Capture the cell that displays the provided text and extract its (X, Y) central coordinate. 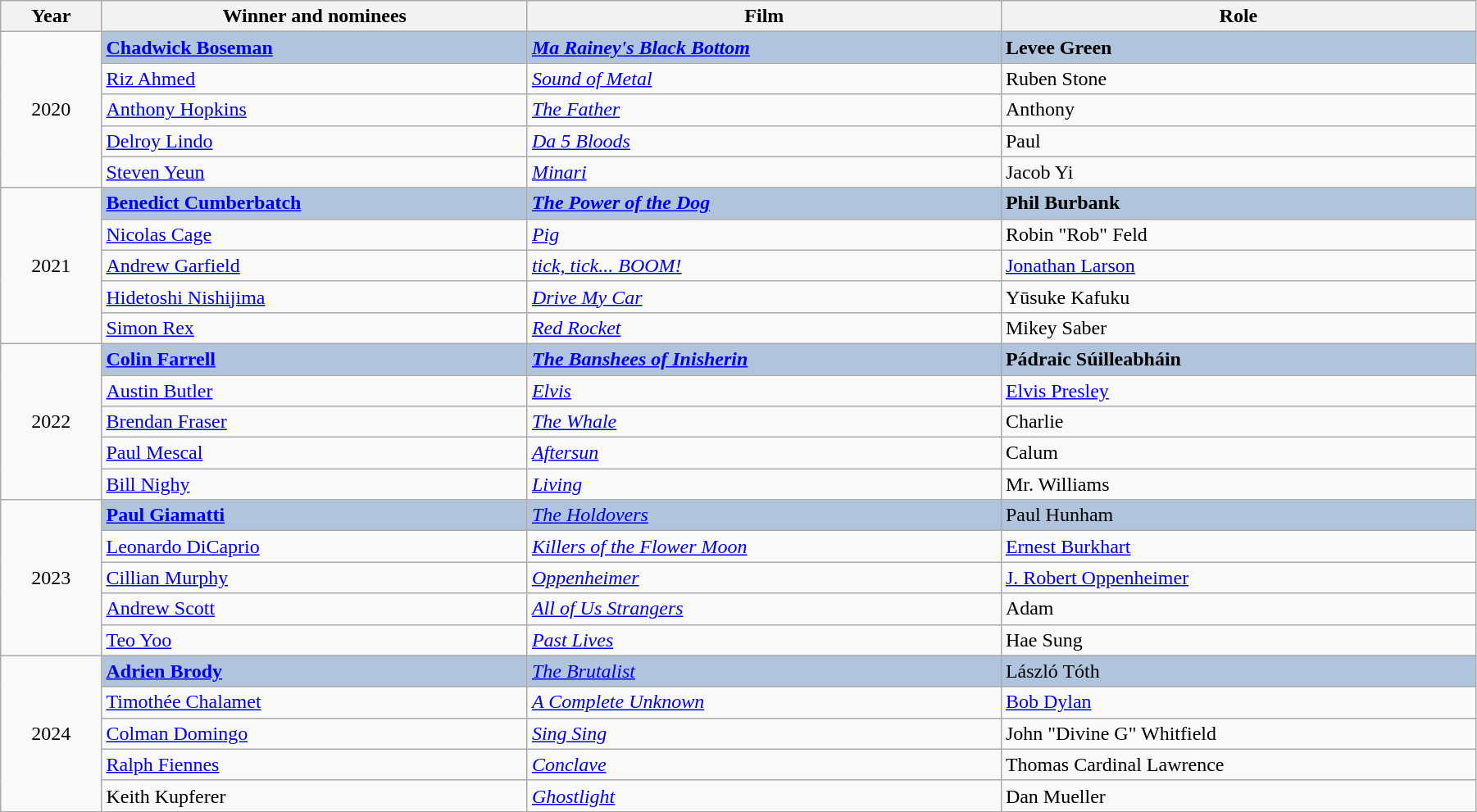
Colin Farrell (315, 359)
Timothée Chalamet (315, 702)
Levee Green (1238, 48)
Colman Domingo (315, 733)
Bob Dylan (1238, 702)
Anthony Hopkins (315, 110)
Oppenheimer (764, 578)
Jacob Yi (1238, 172)
Ernest Burkhart (1238, 547)
Simon Rex (315, 328)
Sing Sing (764, 733)
Andrew Garfield (315, 265)
Winner and nominees (315, 16)
Andrew Scott (315, 609)
Anthony (1238, 110)
Paul Mescal (315, 453)
A Complete Unknown (764, 702)
The Brutalist (764, 671)
Leonardo DiCaprio (315, 547)
Adrien Brody (315, 671)
Charlie (1238, 422)
Calum (1238, 453)
Red Rocket (764, 328)
Year (51, 16)
Elvis Presley (1238, 391)
Pádraic Súilleabháin (1238, 359)
Mr. Williams (1238, 484)
Keith Kupferer (315, 796)
Ghostlight (764, 796)
The Banshees of Inisherin (764, 359)
Paul Hunham (1238, 515)
Pig (764, 234)
The Whale (764, 422)
John "Divine G" Whitfield (1238, 733)
Past Lives (764, 640)
The Holdovers (764, 515)
Role (1238, 16)
Elvis (764, 391)
Aftersun (764, 453)
The Power of the Dog (764, 203)
Paul (1238, 141)
Jonathan Larson (1238, 265)
Riz Ahmed (315, 79)
Dan Mueller (1238, 796)
Thomas Cardinal Lawrence (1238, 764)
Living (764, 484)
Brendan Fraser (315, 422)
László Tóth (1238, 671)
2022 (51, 421)
Austin Butler (315, 391)
Hae Sung (1238, 640)
The Father (764, 110)
Adam (1238, 609)
Phil Burbank (1238, 203)
Film (764, 16)
tick, tick... BOOM! (764, 265)
2023 (51, 578)
Yūsuke Kafuku (1238, 297)
Teo Yoo (315, 640)
Nicolas Cage (315, 234)
Sound of Metal (764, 79)
2024 (51, 733)
All of Us Strangers (764, 609)
Delroy Lindo (315, 141)
Mikey Saber (1238, 328)
2021 (51, 265)
Cillian Murphy (315, 578)
Robin "Rob" Feld (1238, 234)
Conclave (764, 764)
Bill Nighy (315, 484)
Ruben Stone (1238, 79)
Ralph Fiennes (315, 764)
Benedict Cumberbatch (315, 203)
Da 5 Bloods (764, 141)
Steven Yeun (315, 172)
Ma Rainey's Black Bottom (764, 48)
Minari (764, 172)
J. Robert Oppenheimer (1238, 578)
Killers of the Flower Moon (764, 547)
Chadwick Boseman (315, 48)
Drive My Car (764, 297)
Hidetoshi Nishijima (315, 297)
2020 (51, 110)
Paul Giamatti (315, 515)
